Identify which cell holds the provided text, then report its [X, Y] central coordinate. 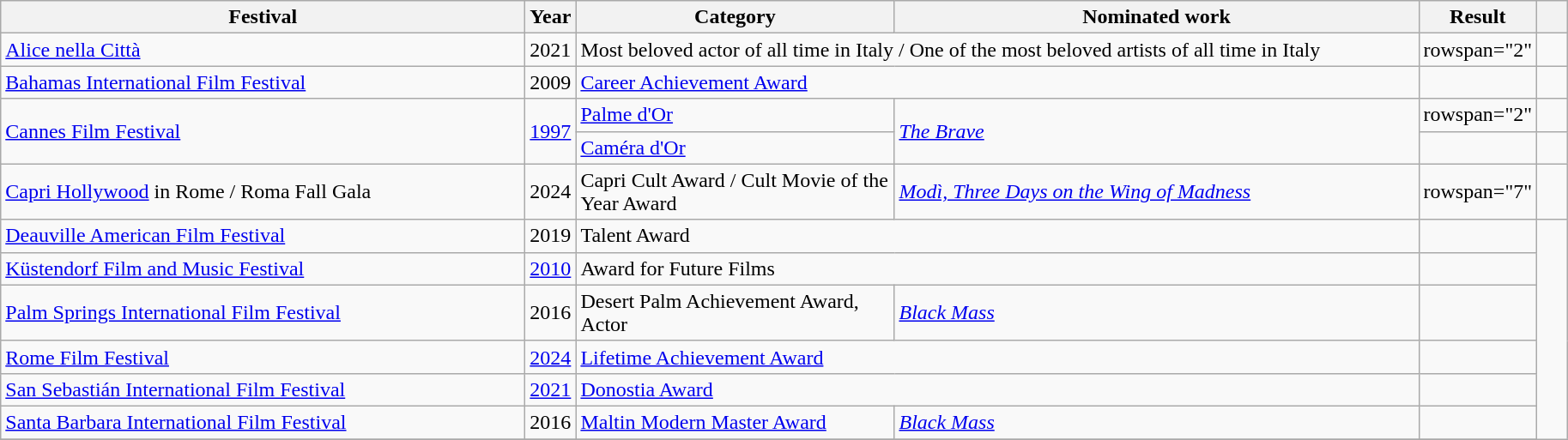
Capri Hollywood in Rome / Roma Fall Gala [263, 192]
Talent Award [997, 236]
Caméra d'Or [735, 148]
Bahamas International Film Festival [263, 82]
Palme d'Or [735, 115]
Desert Palm Achievement Award, Actor [735, 312]
Capri Cult Award / Cult Movie of the Year Award [735, 192]
Result [1478, 17]
1997 [551, 131]
Nominated work [1157, 17]
2010 [551, 268]
Modì, Three Days on the Wing of Madness [1157, 192]
Donostia Award [997, 389]
San Sebastián International Film Festival [263, 389]
Maltin Modern Master Award [735, 422]
Most beloved actor of all time in Italy / One of the most beloved artists of all time in Italy [997, 50]
The Brave [1157, 131]
Lifetime Achievement Award [997, 357]
Career Achievement Award [997, 82]
rowspan="7" [1478, 192]
Küstendorf Film and Music Festival [263, 268]
2009 [551, 82]
Deauville American Film Festival [263, 236]
Cannes Film Festival [263, 131]
Category [735, 17]
Rome Film Festival [263, 357]
Santa Barbara International Film Festival [263, 422]
Year [551, 17]
Festival [263, 17]
Palm Springs International Film Festival [263, 312]
2019 [551, 236]
Award for Future Films [997, 268]
Alice nella Città [263, 50]
